Capture the cell that displays the provided text and extract its (X, Y) central coordinate. 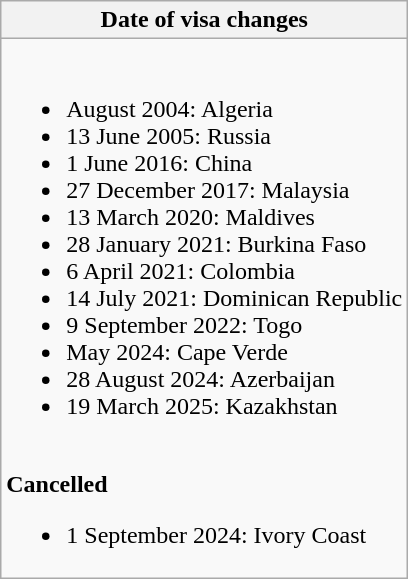
Date of visa changes (204, 20)
